Return the (X, Y) coordinate for the center point of the cell that contains the specified text.  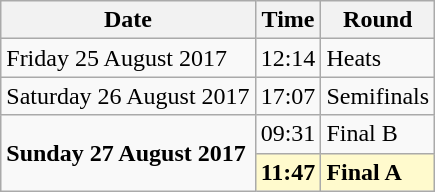
12:14 (288, 58)
11:47 (288, 172)
Semifinals (378, 96)
Saturday 26 August 2017 (128, 96)
Round (378, 20)
17:07 (288, 96)
Final A (378, 172)
09:31 (288, 134)
Date (128, 20)
Time (288, 20)
Final B (378, 134)
Friday 25 August 2017 (128, 58)
Sunday 27 August 2017 (128, 153)
Heats (378, 58)
